Extract the (x, y) coordinate from the center of the cell holding the provided text.  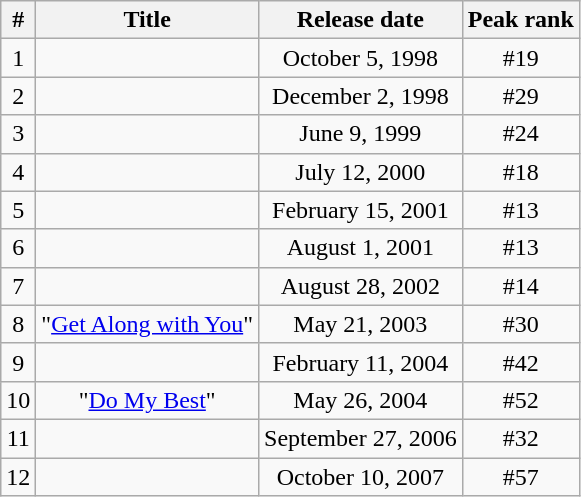
#52 (520, 400)
#24 (520, 134)
10 (18, 400)
"Get Along with You" (148, 324)
9 (18, 362)
February 11, 2004 (361, 362)
1 (18, 58)
#19 (520, 58)
#42 (520, 362)
September 27, 2006 (361, 438)
May 26, 2004 (361, 400)
#29 (520, 96)
December 2, 1998 (361, 96)
11 (18, 438)
May 21, 2003 (361, 324)
2 (18, 96)
#32 (520, 438)
October 5, 1998 (361, 58)
August 28, 2002 (361, 286)
5 (18, 210)
12 (18, 477)
#30 (520, 324)
Title (148, 20)
February 15, 2001 (361, 210)
# (18, 20)
8 (18, 324)
October 10, 2007 (361, 477)
June 9, 1999 (361, 134)
6 (18, 248)
#14 (520, 286)
#57 (520, 477)
July 12, 2000 (361, 172)
August 1, 2001 (361, 248)
7 (18, 286)
#18 (520, 172)
4 (18, 172)
Peak rank (520, 20)
Release date (361, 20)
3 (18, 134)
"Do My Best" (148, 400)
